Return (x, y) of the center of cell containing provided text 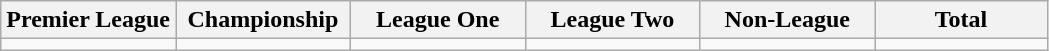
Total (962, 20)
League One (438, 20)
Premier League (88, 20)
Championship (264, 20)
Non-League (788, 20)
League Two (612, 20)
